Return [X, Y] of the center of cell containing provided text 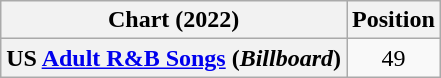
US Adult R&B Songs (Billboard) [174, 58]
Position [394, 20]
Chart (2022) [174, 20]
49 [394, 58]
